Return the (x, y) coordinate for the center point of the cell that contains the specified text.  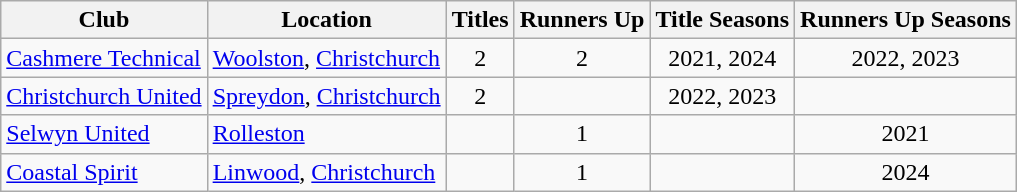
Titles (480, 20)
Selwyn United (104, 134)
Club (104, 20)
Coastal Spirit (104, 172)
Rolleston (326, 134)
Linwood, Christchurch (326, 172)
2021 (906, 134)
Runners Up (582, 20)
Location (326, 20)
2021, 2024 (722, 58)
Christchurch United (104, 96)
2024 (906, 172)
Spreydon, Christchurch (326, 96)
Runners Up Seasons (906, 20)
Title Seasons (722, 20)
Woolston, Christchurch (326, 58)
Cashmere Technical (104, 58)
